Output the (X, Y) coordinate of the center of the cell containing the given text.  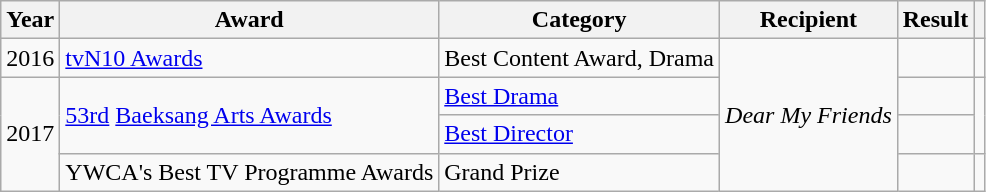
Year (30, 20)
Award (250, 20)
Best Content Award, Drama (580, 58)
53rd Baeksang Arts Awards (250, 115)
Best Drama (580, 96)
Result (935, 20)
Dear My Friends (809, 115)
Recipient (809, 20)
YWCA's Best TV Programme Awards (250, 172)
Grand Prize (580, 172)
2017 (30, 134)
Best Director (580, 134)
2016 (30, 58)
Category (580, 20)
tvN10 Awards (250, 58)
